Search for the cell housing the specified text and yield its (X, Y) center coordinate. 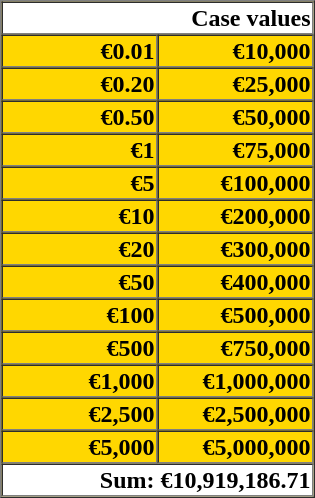
€10 (80, 216)
Sum: €10,919,186.71 (158, 480)
€2,500 (80, 414)
€1,000,000 (236, 380)
€1 (80, 150)
€10,000 (236, 50)
€1,000 (80, 380)
€100,000 (236, 182)
€2,500,000 (236, 414)
€400,000 (236, 282)
€25,000 (236, 84)
€75,000 (236, 150)
€0.20 (80, 84)
€750,000 (236, 348)
€50,000 (236, 116)
€0.50 (80, 116)
Case values (158, 18)
€20 (80, 248)
€100 (80, 314)
€500 (80, 348)
€5 (80, 182)
€0.01 (80, 50)
€200,000 (236, 216)
€5,000,000 (236, 446)
€300,000 (236, 248)
€500,000 (236, 314)
€50 (80, 282)
€5,000 (80, 446)
